Provide the (x, y) coordinate of the cell's center where the given text is located.  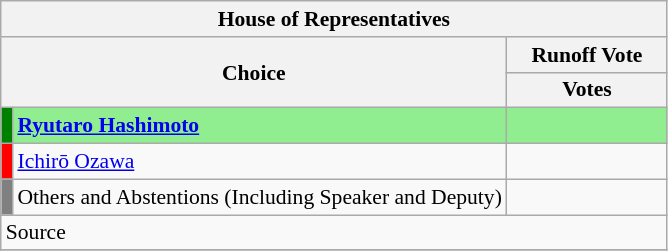
Ichirō Ozawa (260, 162)
House of Representatives (334, 19)
Runoff Vote (587, 55)
Source (334, 233)
Others and Abstentions (Including Speaker and Deputy) (260, 197)
Ryutaro Hashimoto (260, 126)
Choice (254, 72)
Votes (587, 90)
